Locate the cell with the specified text and output its [X, Y] center coordinate. 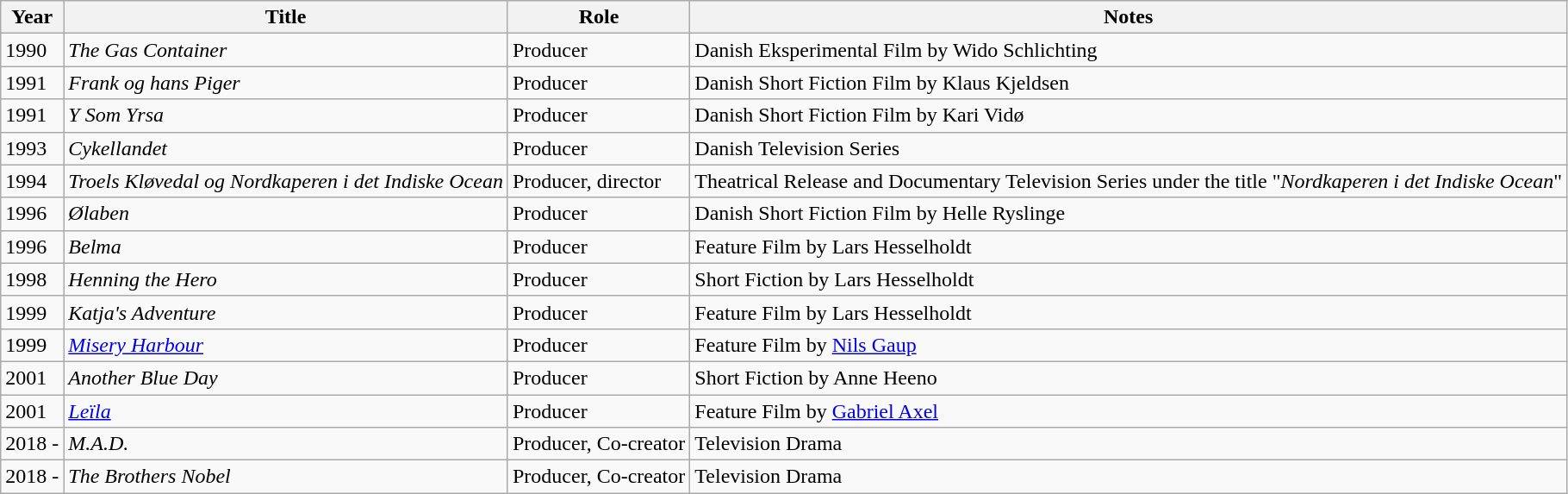
The Brothers Nobel [286, 477]
Theatrical Release and Documentary Television Series under the title "Nordkaperen i det Indiske Ocean" [1129, 181]
1994 [33, 181]
Producer, director [598, 181]
Year [33, 17]
1993 [33, 148]
The Gas Container [286, 50]
M.A.D. [286, 444]
Feature Film by Gabriel Axel [1129, 411]
Danish Eksperimental Film by Wido Schlichting [1129, 50]
Troels Kløvedal og Nordkaperen i det Indiske Ocean [286, 181]
Danish Short Fiction Film by Klaus Kjeldsen [1129, 83]
Danish Short Fiction Film by Kari Vidø [1129, 116]
Feature Film by Nils Gaup [1129, 345]
Katja's Adventure [286, 312]
1990 [33, 50]
Danish Short Fiction Film by Helle Ryslinge [1129, 214]
Danish Television Series [1129, 148]
Y Som Yrsa [286, 116]
Belma [286, 247]
Misery Harbour [286, 345]
Henning the Hero [286, 279]
Short Fiction by Anne Heeno [1129, 378]
Short Fiction by Lars Hesselholdt [1129, 279]
Another Blue Day [286, 378]
Ølaben [286, 214]
Cykellandet [286, 148]
1998 [33, 279]
Title [286, 17]
Role [598, 17]
Notes [1129, 17]
Frank og hans Piger [286, 83]
Leïla [286, 411]
